From the cell containing the given text, extract its center point as [X, Y] coordinate. 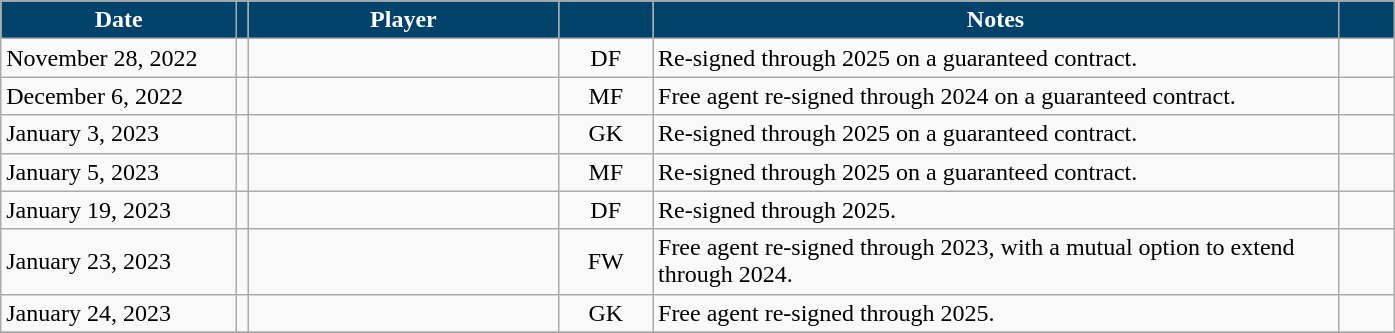
January 24, 2023 [119, 313]
Re-signed through 2025. [995, 210]
Free agent re-signed through 2024 on a guaranteed contract. [995, 96]
FW [606, 262]
January 23, 2023 [119, 262]
January 5, 2023 [119, 172]
Free agent re-signed through 2025. [995, 313]
January 19, 2023 [119, 210]
November 28, 2022 [119, 58]
Free agent re-signed through 2023, with a mutual option to extend through 2024. [995, 262]
Date [119, 20]
December 6, 2022 [119, 96]
Player [404, 20]
Notes [995, 20]
January 3, 2023 [119, 134]
